Find where the given text appears and provide that cell's center as [X, Y] coordinate. 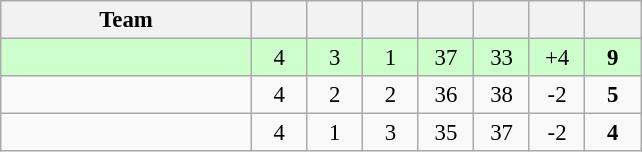
35 [446, 133]
+4 [557, 58]
5 [613, 95]
Team [126, 20]
33 [502, 58]
38 [502, 95]
36 [446, 95]
9 [613, 58]
